Search for the cell housing the specified text and yield its [X, Y] center coordinate. 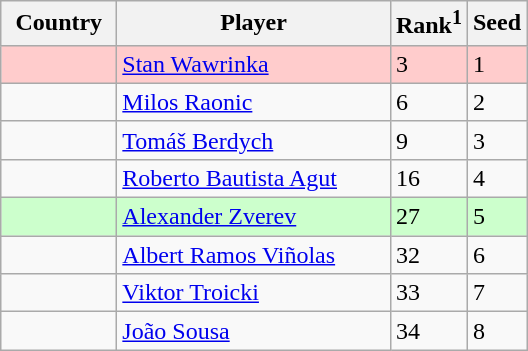
João Sousa [254, 331]
9 [428, 140]
Seed [496, 24]
2 [496, 102]
Stan Wawrinka [254, 64]
32 [428, 255]
Viktor Troicki [254, 293]
27 [428, 217]
Milos Raonic [254, 102]
1 [496, 64]
4 [496, 178]
Tomáš Berdych [254, 140]
Roberto Bautista Agut [254, 178]
34 [428, 331]
5 [496, 217]
Country [59, 24]
33 [428, 293]
Alexander Zverev [254, 217]
Rank1 [428, 24]
Player [254, 24]
8 [496, 331]
7 [496, 293]
Albert Ramos Viñolas [254, 255]
16 [428, 178]
